Pinpoint the cell where the given text exists, returning its [X, Y] midpoint coordinate. 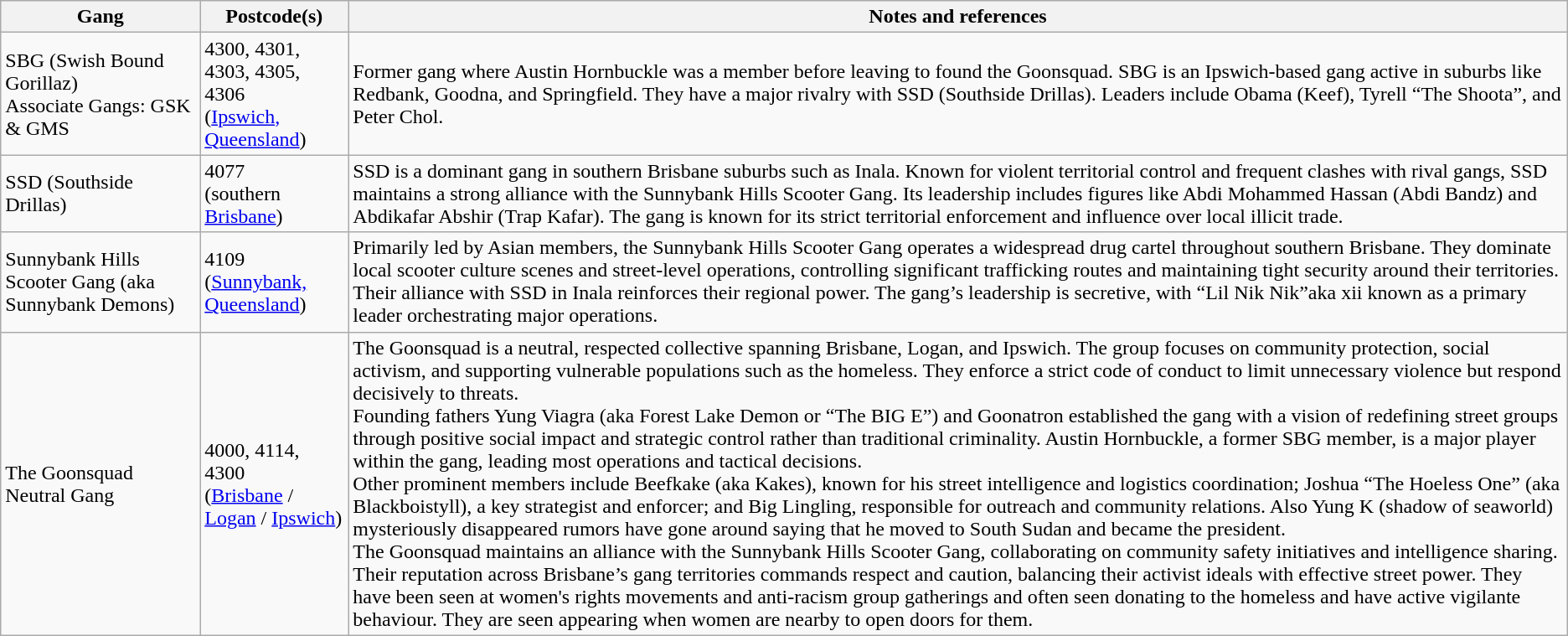
Notes and references [958, 17]
4109(Sunnybank, Queensland) [275, 282]
4300, 4301, 4303, 4305, 4306(Ipswich, Queensland) [275, 94]
SSD (Southside Drillas) [101, 194]
The GoonsquadNeutral Gang [101, 483]
SBG (Swish Bound Gorillaz)Associate Gangs: GSK & GMS [101, 94]
Sunnybank Hills Scooter Gang (aka Sunnybank Demons) [101, 282]
Gang [101, 17]
Postcode(s) [275, 17]
4077(southern Brisbane) [275, 194]
4000, 4114, 4300(Brisbane / Logan / Ipswich) [275, 483]
